Output the (X, Y) coordinate of the center of the cell containing the given text.  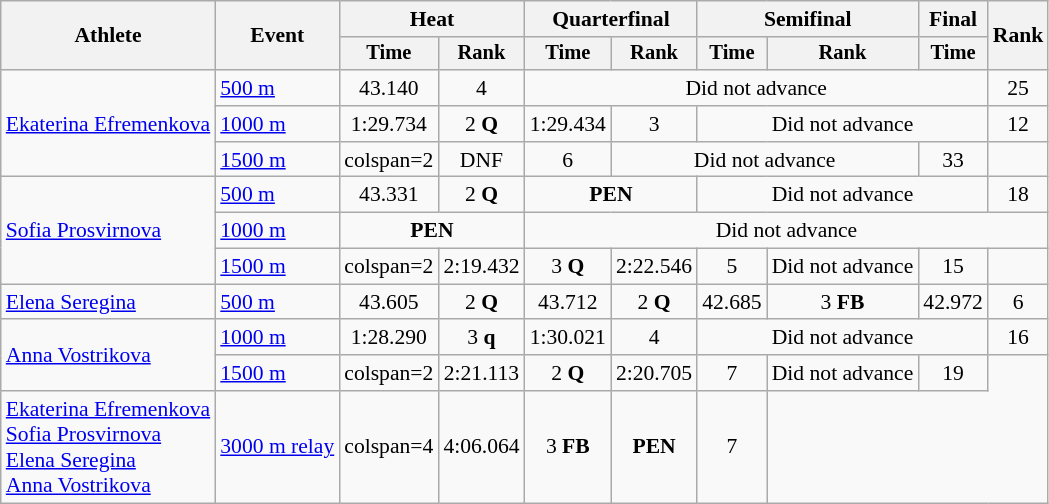
Heat (432, 19)
2:20.705 (654, 373)
1:29.734 (388, 124)
1:29.434 (568, 124)
colspan=4 (388, 447)
DNF (481, 160)
2:19.432 (481, 267)
Ekaterina Efremenkova (108, 124)
42.685 (732, 302)
18 (1018, 195)
19 (952, 373)
Quarterfinal (612, 19)
Semifinal (808, 19)
16 (1018, 338)
Ekaterina EfremenkovaSofia ProsvirnovaElena SereginaAnna Vostrikova (108, 447)
Final (952, 19)
25 (1018, 88)
Anna Vostrikova (108, 356)
1:28.290 (388, 338)
3 Q (568, 267)
1:30.021 (568, 338)
Event (277, 36)
43.712 (568, 302)
42.972 (952, 302)
2:22.546 (654, 267)
5 (732, 267)
15 (952, 267)
43.605 (388, 302)
2:21.113 (481, 373)
4:06.064 (481, 447)
43.331 (388, 195)
3000 m relay (277, 447)
33 (952, 160)
Elena Seregina (108, 302)
Sofia Prosvirnova (108, 230)
3 q (481, 338)
12 (1018, 124)
Athlete (108, 36)
43.140 (388, 88)
3 (654, 124)
